Extract the (x, y) coordinate from the center of the cell holding the provided text.  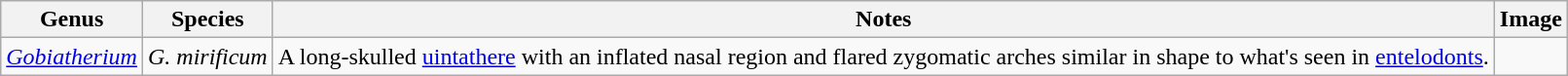
Genus (72, 19)
Gobiatherium (72, 57)
G. mirificum (207, 57)
Species (207, 19)
Notes (884, 19)
Image (1530, 19)
A long-skulled uintathere with an inflated nasal region and flared zygomatic arches similar in shape to what's seen in entelodonts. (884, 57)
